Return [X, Y] of the center of cell containing provided text 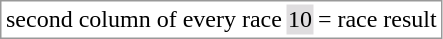
second column of every race [144, 19]
= race result [377, 19]
10 [300, 19]
